Scan for the cell matching the given text and deliver its [X, Y] coordinate at center. 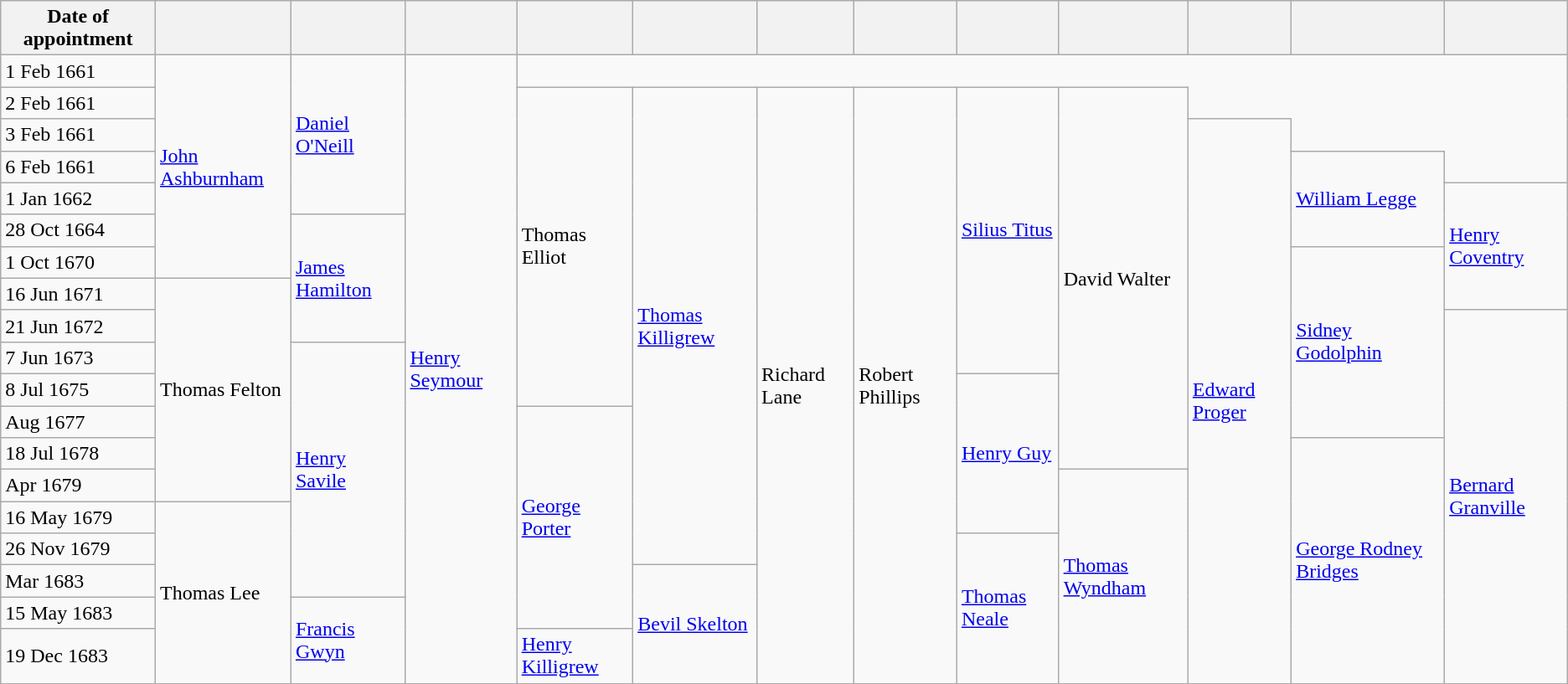
Apr 1679 [79, 486]
Edward Proger [1240, 401]
Silius Titus [1008, 231]
1 Oct 1670 [79, 262]
1 Feb 1661 [79, 71]
George Rodney Bridges [1369, 561]
James Hamilton [348, 278]
21 Jun 1672 [79, 326]
Robert Phillips [906, 385]
John Ashburnham [224, 167]
Daniel O'Neill [348, 135]
William Legge [1369, 198]
David Walter [1123, 278]
Henry Coventry [1506, 246]
Date of appointment [79, 28]
Henry Guy [1008, 453]
6 Feb 1661 [79, 167]
Thomas Wyndham [1123, 576]
19 Dec 1683 [79, 656]
3 Feb 1661 [79, 135]
Thomas Lee [224, 593]
Henry Seymour [461, 369]
Richard Lane [806, 385]
Thomas Felton [224, 389]
28 Oct 1664 [79, 230]
Bernard Granville [1506, 496]
George Porter [575, 517]
Sidney Godolphin [1369, 342]
16 May 1679 [79, 517]
15 May 1683 [79, 613]
Thomas Killigrew [695, 327]
18 Jul 1678 [79, 454]
26 Nov 1679 [79, 549]
Francis Gwyn [348, 640]
Henry Savile [348, 469]
2 Feb 1661 [79, 103]
Thomas Elliot [575, 246]
7 Jun 1673 [79, 357]
1 Jan 1662 [79, 198]
Henry Killigrew [575, 656]
8 Jul 1675 [79, 389]
Mar 1683 [79, 581]
Bevil Skelton [695, 625]
Aug 1677 [79, 421]
16 Jun 1671 [79, 294]
Thomas Neale [1008, 608]
